Return the [x, y] coordinate for the center point of the cell that contains the specified text.  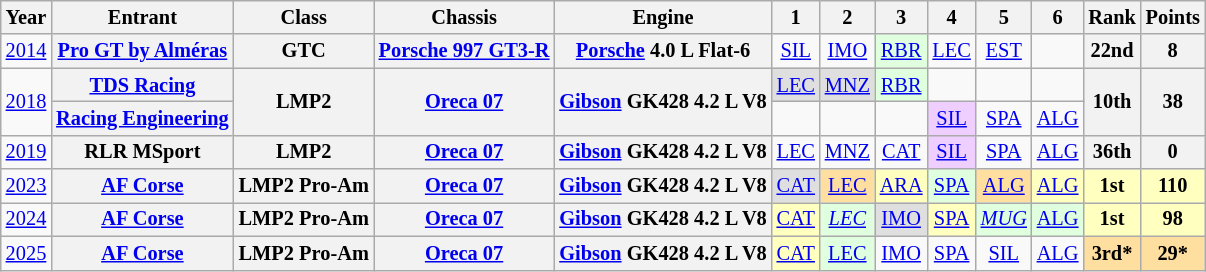
Engine [662, 17]
4 [952, 17]
Porsche 997 GT3-R [464, 51]
3 [902, 17]
Points [1173, 17]
EST [1004, 51]
TDS Racing [142, 85]
2024 [26, 219]
2019 [26, 152]
36th [1112, 152]
6 [1058, 17]
Class [304, 17]
10th [1112, 102]
ARA [902, 186]
GTC [304, 51]
Entrant [142, 17]
2 [848, 17]
110 [1173, 186]
Pro GT by Alméras [142, 51]
29* [1173, 253]
Year [26, 17]
MUG [1004, 219]
2025 [26, 253]
1 [796, 17]
3rd* [1112, 253]
2023 [26, 186]
Chassis [464, 17]
98 [1173, 219]
8 [1173, 51]
2018 [26, 102]
RLR MSport [142, 152]
Rank [1112, 17]
22nd [1112, 51]
Racing Engineering [142, 118]
2014 [26, 51]
0 [1173, 152]
Porsche 4.0 L Flat-6 [662, 51]
5 [1004, 17]
38 [1173, 102]
